Capture the cell that displays the provided text and extract its [x, y] central coordinate. 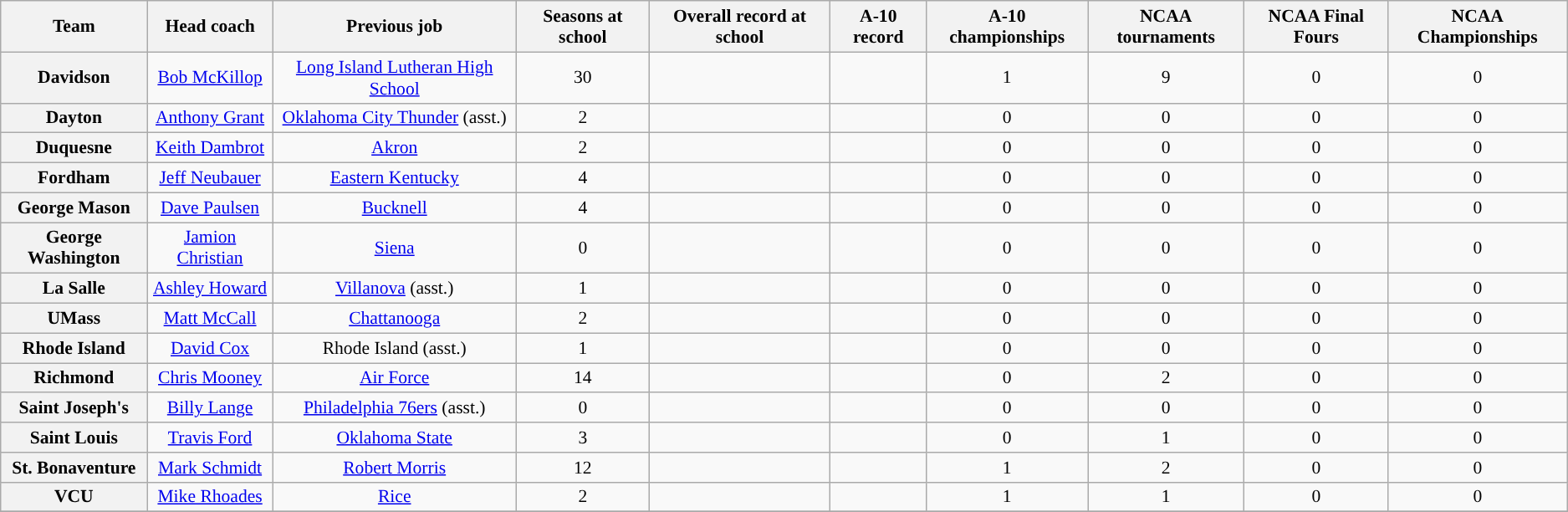
Fordham [74, 178]
Siena [395, 248]
Saint Joseph's [74, 408]
Davidson [74, 77]
9 [1166, 77]
Air Force [395, 378]
Previous job [395, 27]
14 [582, 378]
Villanova (asst.) [395, 289]
Mike Rhoades [210, 497]
Ashley Howard [210, 289]
St. Bonaventure [74, 468]
Oklahoma City Thunder (asst.) [395, 118]
Team [74, 27]
Overall record at school [740, 27]
Akron [395, 148]
Travis Ford [210, 438]
Anthony Grant [210, 118]
Matt McCall [210, 319]
Long Island Lutheran High School [395, 77]
Bucknell [395, 207]
Jeff Neubauer [210, 178]
David Cox [210, 348]
Philadelphia 76ers (asst.) [395, 408]
Saint Louis [74, 438]
Chris Mooney [210, 378]
Chattanooga [395, 319]
George Mason [74, 207]
NCAA Championships [1478, 27]
Head coach [210, 27]
Rhode Island [74, 348]
George Washington [74, 248]
Richmond [74, 378]
La Salle [74, 289]
Seasons at school [582, 27]
Billy Lange [210, 408]
Rhode Island (asst.) [395, 348]
NCAA tournaments [1166, 27]
VCU [74, 497]
Keith Dambrot [210, 148]
30 [582, 77]
A-10 record [878, 27]
NCAA Final Fours [1316, 27]
Rice [395, 497]
12 [582, 468]
UMass [74, 319]
Mark Schmidt [210, 468]
Bob McKillop [210, 77]
Dave Paulsen [210, 207]
Robert Morris [395, 468]
Eastern Kentucky [395, 178]
A-10 championships [1007, 27]
Duquesne [74, 148]
Oklahoma State [395, 438]
3 [582, 438]
Jamion Christian [210, 248]
Dayton [74, 118]
